Provide the [X, Y] coordinate of the cell's center where the given text is located.  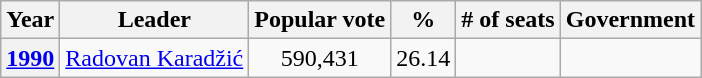
Leader [154, 20]
Radovan Karadžić [154, 58]
% [424, 20]
Government [630, 20]
Popular vote [320, 20]
590,431 [320, 58]
Year [30, 20]
26.14 [424, 58]
1990 [30, 58]
# of seats [508, 20]
